Scan for the cell matching the given text and deliver its (X, Y) coordinate at center. 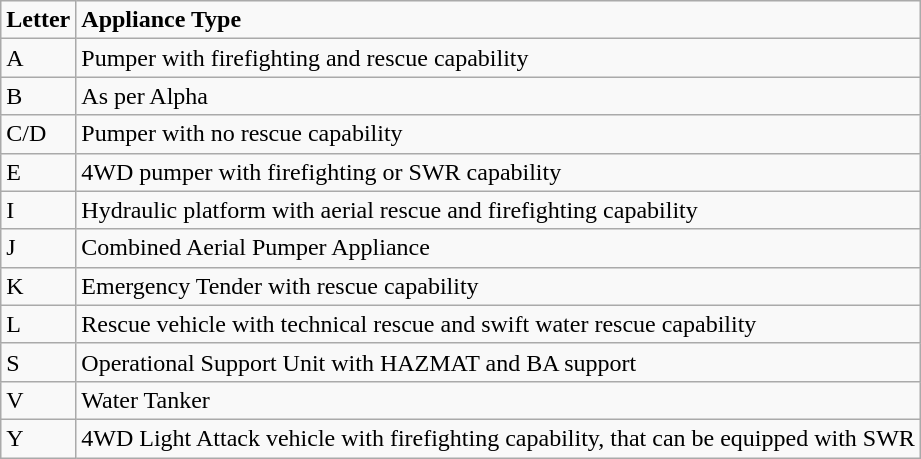
Combined Aerial Pumper Appliance (498, 248)
L (38, 324)
Pumper with no rescue capability (498, 134)
A (38, 58)
J (38, 248)
Rescue vehicle with technical rescue and swift water rescue capability (498, 324)
I (38, 210)
Pumper with firefighting and rescue capability (498, 58)
Y (38, 438)
4WD pumper with firefighting or SWR capability (498, 172)
Operational Support Unit with HAZMAT and BA support (498, 362)
Letter (38, 20)
Water Tanker (498, 400)
C/D (38, 134)
Appliance Type (498, 20)
Emergency Tender with rescue capability (498, 286)
E (38, 172)
As per Alpha (498, 96)
B (38, 96)
4WD Light Attack vehicle with firefighting capability, that can be equipped with SWR (498, 438)
Hydraulic platform with aerial rescue and firefighting capability (498, 210)
S (38, 362)
K (38, 286)
V (38, 400)
